For the text-containing cell, return its midpoint in (X, Y) coordinate format. 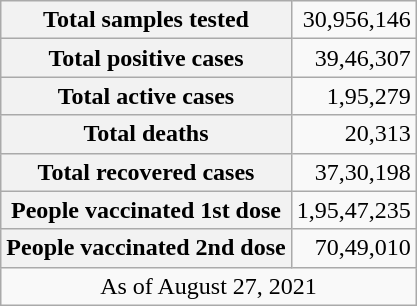
Total recovered cases (146, 172)
Total deaths (146, 134)
30,956,146 (354, 20)
Total active cases (146, 96)
20,313 (354, 134)
As of August 27, 2021 (208, 286)
1,95,47,235 (354, 210)
Total samples tested (146, 20)
1,95,279 (354, 96)
70,49,010 (354, 248)
39,46,307 (354, 58)
People vaccinated 2nd dose (146, 248)
People vaccinated 1st dose (146, 210)
Total positive cases (146, 58)
37,30,198 (354, 172)
